Locate the cell with the specified text and output its [X, Y] center coordinate. 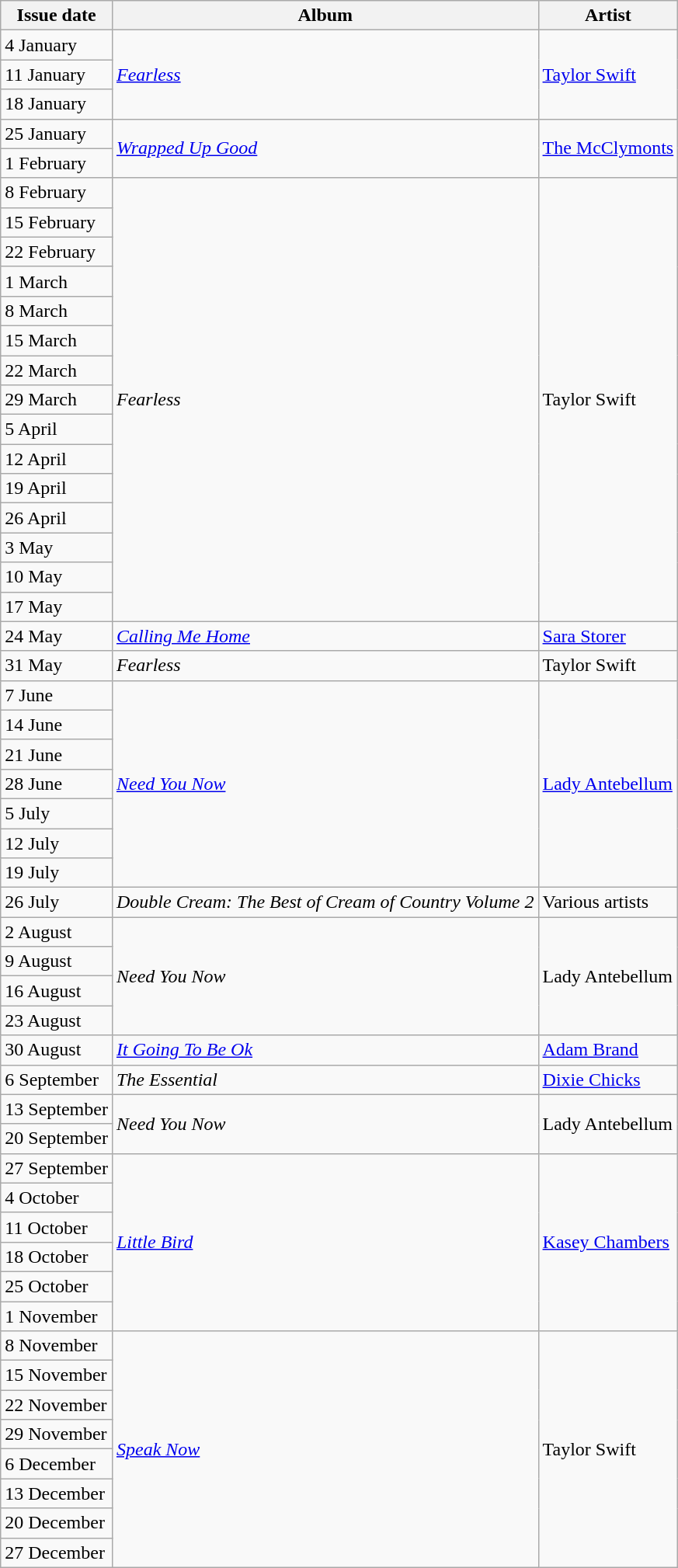
Kasey Chambers [608, 1242]
25 January [57, 134]
The Essential [325, 1080]
It Going To Be Ok [325, 1050]
22 November [57, 1405]
24 May [57, 636]
21 June [57, 754]
8 February [57, 193]
9 August [57, 961]
12 July [57, 843]
18 October [57, 1257]
22 February [57, 252]
8 March [57, 311]
3 May [57, 548]
Wrapped Up Good [325, 148]
26 July [57, 902]
Various artists [608, 902]
15 February [57, 222]
22 March [57, 370]
26 April [57, 518]
6 December [57, 1464]
Double Cream: The Best of Cream of Country Volume 2 [325, 902]
11 October [57, 1227]
4 October [57, 1198]
23 August [57, 1020]
Dixie Chicks [608, 1080]
6 September [57, 1080]
20 December [57, 1523]
14 June [57, 725]
16 August [57, 991]
27 September [57, 1168]
19 April [57, 488]
8 November [57, 1346]
Speak Now [325, 1449]
18 January [57, 104]
5 July [57, 813]
5 April [57, 429]
13 December [57, 1493]
10 May [57, 577]
2 August [57, 932]
31 May [57, 666]
1 February [57, 163]
15 November [57, 1375]
Calling Me Home [325, 636]
25 October [57, 1286]
1 November [57, 1316]
4 January [57, 45]
Artist [608, 16]
Sara Storer [608, 636]
13 September [57, 1109]
Album [325, 16]
29 March [57, 400]
Issue date [57, 16]
Little Bird [325, 1242]
7 June [57, 695]
17 May [57, 607]
1 March [57, 281]
15 March [57, 340]
11 January [57, 75]
12 April [57, 459]
19 July [57, 873]
30 August [57, 1050]
Adam Brand [608, 1050]
28 June [57, 784]
27 December [57, 1552]
The McClymonts [608, 148]
20 September [57, 1139]
29 November [57, 1434]
